Determine the [x, y] coordinate at the center of the cell enclosing the given text.  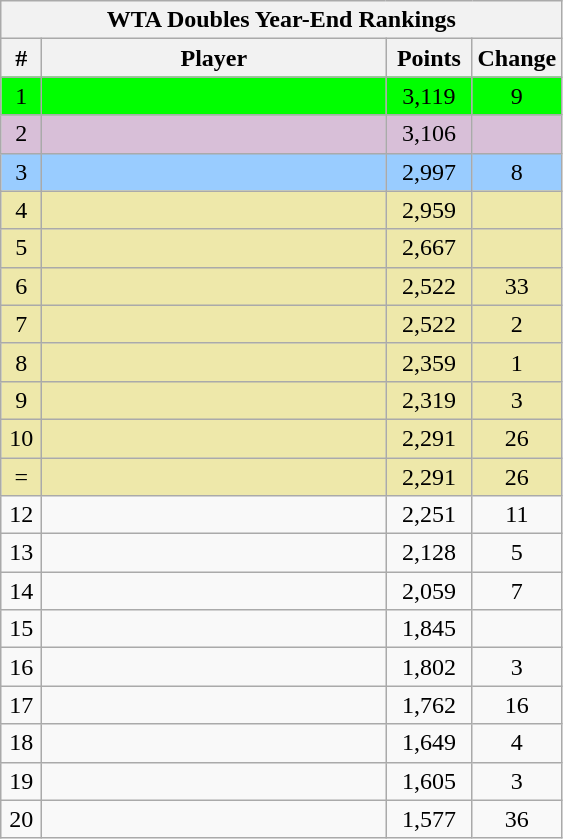
14 [22, 591]
Points [429, 58]
1,577 [429, 819]
2,128 [429, 553]
2,251 [429, 515]
1,605 [429, 781]
10 [22, 438]
Change [517, 58]
# [22, 58]
2,667 [429, 248]
15 [22, 629]
12 [22, 515]
18 [22, 743]
3,106 [429, 134]
13 [22, 553]
6 [22, 286]
1,845 [429, 629]
WTA Doubles Year-End Rankings [282, 20]
1,802 [429, 667]
2,959 [429, 210]
Player [214, 58]
33 [517, 286]
17 [22, 705]
36 [517, 819]
20 [22, 819]
2,997 [429, 172]
2,319 [429, 400]
= [22, 477]
1,762 [429, 705]
3,119 [429, 96]
11 [517, 515]
2,059 [429, 591]
1,649 [429, 743]
2,359 [429, 362]
19 [22, 781]
